Locate the cell with the specified text and output its [X, Y] center coordinate. 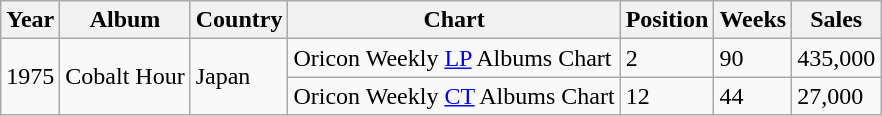
Japan [239, 77]
435,000 [836, 58]
Weeks [753, 20]
44 [753, 96]
1975 [30, 77]
90 [753, 58]
27,000 [836, 96]
12 [667, 96]
Cobalt Hour [125, 77]
Year [30, 20]
Sales [836, 20]
Chart [454, 20]
Country [239, 20]
Album [125, 20]
Oricon Weekly LP Albums Chart [454, 58]
Oricon Weekly CT Albums Chart [454, 96]
2 [667, 58]
Position [667, 20]
